For the text-containing cell, return its midpoint in [x, y] coordinate format. 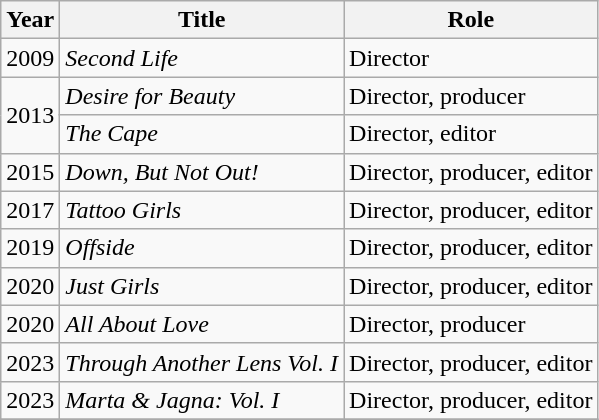
Role [471, 20]
Tattoo Girls [202, 210]
Second Life [202, 58]
Title [202, 20]
2009 [30, 58]
2019 [30, 248]
The Cape [202, 134]
Director [471, 58]
2017 [30, 210]
2015 [30, 172]
Director, editor [471, 134]
Through Another Lens Vol. I [202, 362]
2013 [30, 115]
Desire for Beauty [202, 96]
Just Girls [202, 286]
Marta & Jagna: Vol. I [202, 400]
Year [30, 20]
Down, But Not Out! [202, 172]
Offside [202, 248]
All About Love [202, 324]
